Capture the cell that displays the provided text and extract its [X, Y] central coordinate. 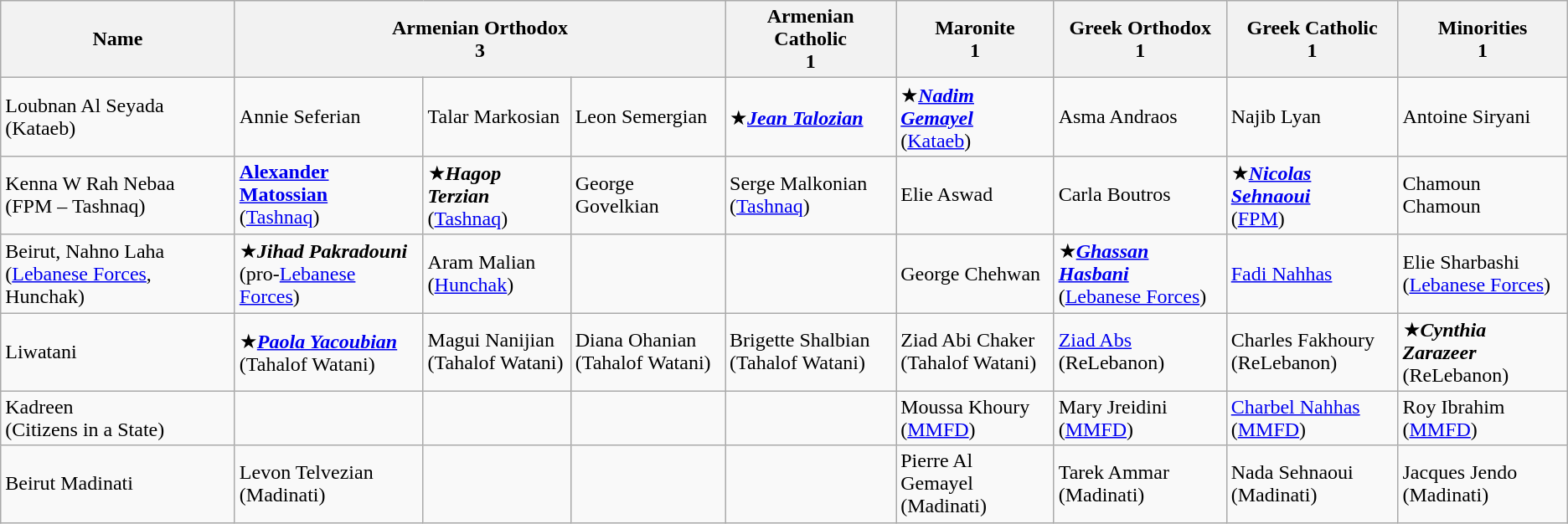
★Nadim Gemayel(Kataeb) [975, 117]
Charbel Nahhas(MMFD) [1312, 419]
Armenian Catholic1 [811, 39]
Ziad Abi Chaker(Tahalof Watani) [975, 352]
★Hagop Terzian(Tashnaq) [497, 195]
★Jean Talozian [811, 117]
Ziad Abs(ReLebanon) [1140, 352]
Nada Sehnaoui(Madinati) [1312, 484]
Minorities1 [1483, 39]
★Ghassan Hasbani(Lebanese Forces) [1140, 274]
Liwatani [118, 352]
Leon Semergian [647, 117]
Talar Markosian [497, 117]
★Paola Yacoubian(Tahalof Watani) [328, 352]
Loubnan Al Seyada(Kataeb) [118, 117]
Serge Malkonian(Tashnaq) [811, 195]
Jacques Jendo(Madinati) [1483, 484]
Elie Aswad [975, 195]
Brigette Shalbian(Tahalof Watani) [811, 352]
George Chehwan [975, 274]
★Jihad Pakradouni(pro-Lebanese Forces) [328, 274]
Magui Nanijian(Tahalof Watani) [497, 352]
Greek Orthodox1 [1140, 39]
★Nicolas Sehnaoui(FPM) [1312, 195]
Aram Malian(Hunchak) [497, 274]
Pierre Al Gemayel(Madinati) [975, 484]
Tarek Ammar(Madinati) [1140, 484]
Beirut Madinati [118, 484]
Annie Seferian [328, 117]
★Cynthia Zarazeer(ReLebanon) [1483, 352]
Maronite1 [975, 39]
Asma Andraos [1140, 117]
Elie Sharbashi(Lebanese Forces) [1483, 274]
Kadreen(Citizens in a State) [118, 419]
George Govelkian [647, 195]
Charles Fakhoury(ReLebanon) [1312, 352]
Kenna W Rah Nebaa(FPM – Tashnaq) [118, 195]
Carla Boutros [1140, 195]
Fadi Nahhas [1312, 274]
Chamoun Chamoun [1483, 195]
Moussa Khoury(MMFD) [975, 419]
Alexander Matossian(Tashnaq) [328, 195]
Antoine Siryani [1483, 117]
Najib Lyan [1312, 117]
Roy Ibrahim(MMFD) [1483, 419]
Beirut, Nahno Laha(Lebanese Forces, Hunchak) [118, 274]
Diana Ohanian(Tahalof Watani) [647, 352]
Name [118, 39]
Greek Catholic1 [1312, 39]
Levon Telvezian(Madinati) [328, 484]
Mary Jreidini(MMFD) [1140, 419]
Armenian Orthodox3 [479, 39]
